Scan for the cell matching the given text and deliver its [x, y] coordinate at center. 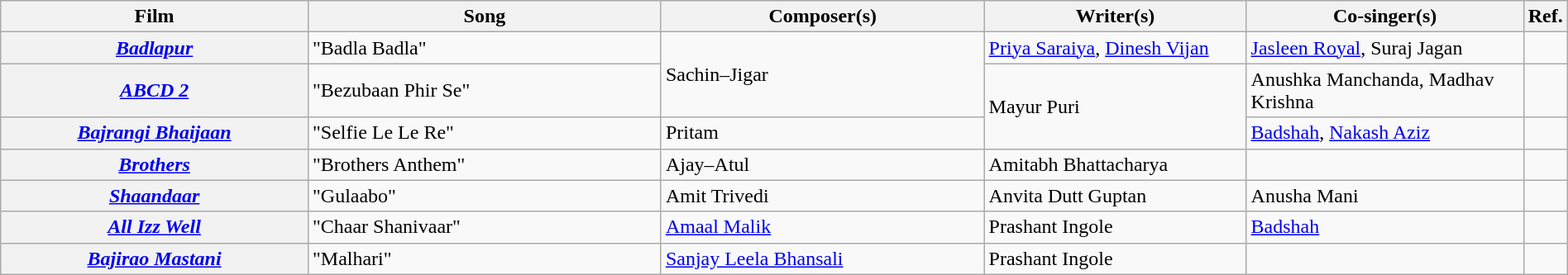
Bajirao Mastani [155, 258]
Jasleen Royal, Suraj Jagan [1384, 48]
Pritam [822, 133]
"Gulaabo" [485, 196]
Sanjay Leela Bhansali [822, 258]
Co-singer(s) [1384, 17]
Shaandaar [155, 196]
Song [485, 17]
Writer(s) [1115, 17]
Film [155, 17]
Badlapur [155, 48]
"Badla Badla" [485, 48]
"Selfie Le Le Re" [485, 133]
"Chaar Shanivaar" [485, 227]
Mayur Puri [1115, 106]
Amit Trivedi [822, 196]
"Malhari" [485, 258]
"Bezubaan Phir Se" [485, 91]
Ref. [1545, 17]
Composer(s) [822, 17]
Priya Saraiya, Dinesh Vijan [1115, 48]
Badshah, Nakash Aziz [1384, 133]
Ajay–Atul [822, 164]
Badshah [1384, 227]
Anvita Dutt Guptan [1115, 196]
"Brothers Anthem" [485, 164]
All Izz Well [155, 227]
Bajrangi Bhaijaan [155, 133]
Amaal Malik [822, 227]
Anusha Mani [1384, 196]
Brothers [155, 164]
Amitabh Bhattacharya [1115, 164]
Anushka Manchanda, Madhav Krishna [1384, 91]
Sachin–Jigar [822, 74]
ABCD 2 [155, 91]
